From the cell containing the given text, extract its center point as (x, y) coordinate. 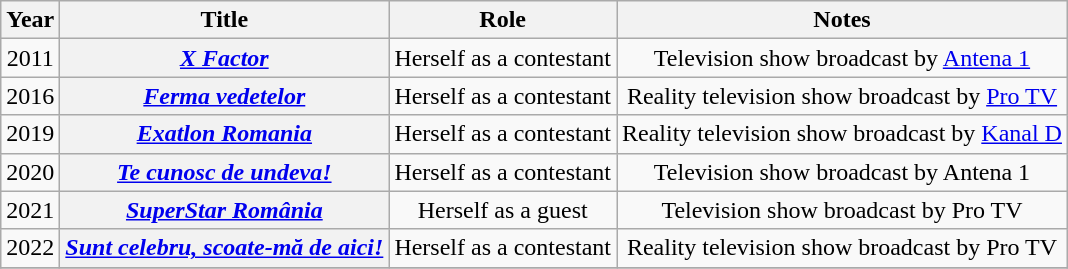
SuperStar România (224, 210)
Notes (842, 20)
Reality television show broadcast by Kanal D (842, 134)
Herself as a guest (503, 210)
2022 (30, 248)
2020 (30, 172)
Te cunosc de undeva! (224, 172)
Sunt celebru, scoate-mă de aici! (224, 248)
Year (30, 20)
2011 (30, 58)
2016 (30, 96)
Role (503, 20)
2019 (30, 134)
Television show broadcast by Pro TV (842, 210)
Title (224, 20)
2021 (30, 210)
X Factor (224, 58)
Ferma vedetelor (224, 96)
Exatlon Romania (224, 134)
